Return (x, y) of the center of cell containing provided text 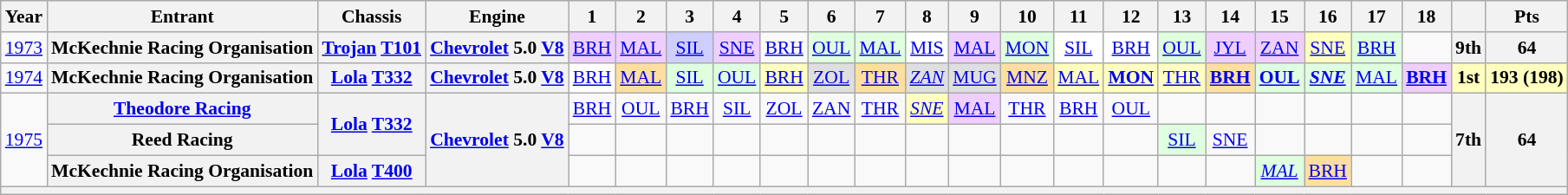
11 (1078, 16)
Chassis (371, 16)
MUG (974, 78)
Trojan T101 (371, 48)
5 (784, 16)
193 (198) (1527, 78)
15 (1279, 16)
Lola T400 (371, 171)
16 (1328, 16)
Engine (498, 16)
8 (927, 16)
JYL (1231, 48)
4 (737, 16)
1973 (24, 48)
7 (880, 16)
1 (593, 16)
13 (1181, 16)
Theodore Racing (182, 109)
MNZ (1028, 78)
9th (1468, 48)
6 (831, 16)
9 (974, 16)
1st (1468, 78)
MIS (927, 48)
17 (1376, 16)
Pts (1527, 16)
7th (1468, 140)
Reed Racing (182, 140)
Year (24, 16)
18 (1427, 16)
10 (1028, 16)
3 (690, 16)
Entrant (182, 16)
2 (641, 16)
1974 (24, 78)
14 (1231, 16)
12 (1130, 16)
1975 (24, 140)
